Pinpoint the cell where the given text exists, returning its (x, y) midpoint coordinate. 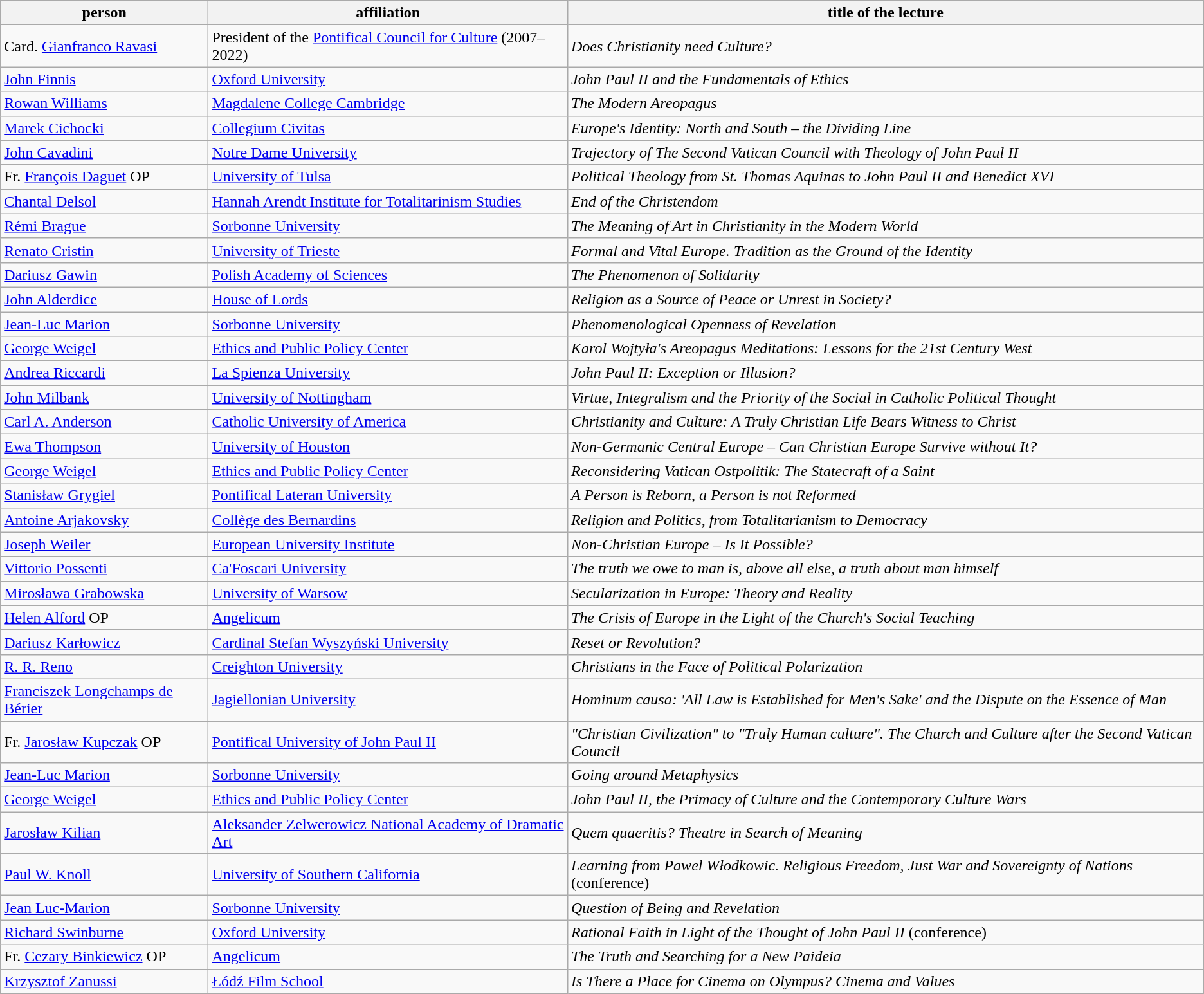
Phenomenological Openness of Revelation (885, 324)
Rémi Brague (104, 226)
Collège des Bernardins (388, 520)
Carl A. Anderson (104, 422)
Political Theology from St. Thomas Aquinas to John Paul II and Benedict XVI (885, 177)
Formal and Vital Europe. Tradition as the Ground of the Identity (885, 250)
R. R. Reno (104, 667)
"Christian Civilization" to "Truly Human culture". The Church and Culture after the Second Vatican Council (885, 741)
University of Southern California (388, 875)
Collegium Civitas (388, 128)
Europe's Identity: North and South – the Dividing Line (885, 128)
La Spienza University (388, 373)
The Phenomenon of Solidarity (885, 275)
Cardinal Stefan Wyszyński University (388, 642)
John Paul II, the Primacy of Culture and the Contemporary Culture Wars (885, 800)
affiliation (388, 13)
John Paul II: Exception or Illusion? (885, 373)
Non-Germanic Central Europe – Can Christian Europe Survive without It? (885, 446)
Trajectory of The Second Vatican Council with Theology of John Paul II (885, 152)
Is There a Place for Cinema on Olympus? Cinema and Values (885, 981)
House of Lords (388, 299)
Hominum causa: 'All Law is Established for Men's Sake' and the Dispute on the Essence of Man (885, 700)
University of Trieste (388, 250)
Quem quaeritis? Theatre in Search of Meaning (885, 833)
Notre Dame University (388, 152)
Religion and Politics, from Totalitarianism to Democracy (885, 520)
Andrea Riccardi (104, 373)
The Truth and Searching for a New Paideia (885, 957)
Magdalene College Cambridge (388, 104)
Aleksander Zelwerowicz National Academy of Dramatic Art (388, 833)
Antoine Arjakovsky (104, 520)
Religion as a Source of Peace or Unrest in Society? (885, 299)
Dariusz Gawin (104, 275)
Renato Cristin (104, 250)
Polish Academy of Sciences (388, 275)
Karol Wojtyła's Areopagus Meditations: Lessons for the 21st Century West (885, 349)
Fr. Jarosław Kupczak OP (104, 741)
Łódź Film School (388, 981)
John Alderdice (104, 299)
Christians in the Face of Political Polarization (885, 667)
Marek Cichocki (104, 128)
Paul W. Knoll (104, 875)
The Meaning of Art in Christianity in the Modern World (885, 226)
University of Nottingham (388, 398)
President of the Pontifical Council for Culture (2007–2022) (388, 46)
Rowan Williams (104, 104)
John Milbank (104, 398)
Jean Luc-Marion (104, 908)
Christianity and Culture: A Truly Christian Life Bears Witness to Christ (885, 422)
Hannah Arendt Institute for Totalitarinism Studies (388, 201)
Dariusz Karłowicz (104, 642)
Jarosław Kilian (104, 833)
End of the Christendom (885, 201)
Chantal Delsol (104, 201)
Secularization in Europe: Theory and Reality (885, 593)
Fr. François Daguet OP (104, 177)
Joseph Weiler (104, 544)
title of the lecture (885, 13)
Learning from Pawel Włodkowic. Religious Freedom, Just War and Sovereignty of Nations (conference) (885, 875)
Non-Christian Europe – Is It Possible? (885, 544)
European University Institute (388, 544)
Pontifical Lateran University (388, 495)
Going around Metaphysics (885, 775)
Pontifical University of John Paul II (388, 741)
Creighton University (388, 667)
John Cavadini (104, 152)
University of Warsow (388, 593)
A Person is Reborn, a Person is not Reformed (885, 495)
Helen Alford OP (104, 618)
Question of Being and Revelation (885, 908)
University of Tulsa (388, 177)
John Paul II and the Fundamentals of Ethics (885, 79)
Stanisław Grygiel (104, 495)
University of Houston (388, 446)
person (104, 13)
Ewa Thompson (104, 446)
Richard Swinburne (104, 932)
Vittorio Possenti (104, 569)
The Modern Areopagus (885, 104)
Reset or Revolution? (885, 642)
Fr. Cezary Binkiewicz OP (104, 957)
Virtue, Integralism and the Priority of the Social in Catholic Political Thought (885, 398)
Krzysztof Zanussi (104, 981)
Franciszek Longchamps de Bérier (104, 700)
Ca'Foscari University (388, 569)
The Crisis of Europe in the Light of the Church's Social Teaching (885, 618)
John Finnis (104, 79)
Card. Gianfranco Ravasi (104, 46)
The truth we owe to man is, above all else, a truth about man himself (885, 569)
Catholic University of America (388, 422)
Jagiellonian University (388, 700)
Rational Faith in Light of the Thought of John Paul II (conference) (885, 932)
Mirosława Grabowska (104, 593)
Does Christianity need Culture? (885, 46)
Reconsidering Vatican Ostpolitik: The Statecraft of a Saint (885, 471)
